Scan for the cell matching the given text and deliver its [x, y] coordinate at center. 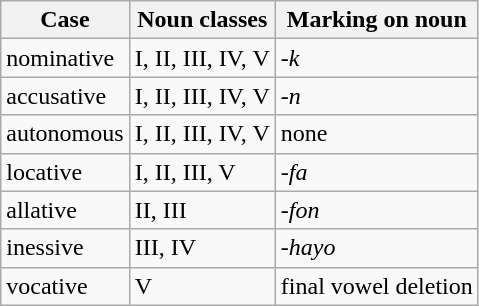
autonomous [65, 134]
locative [65, 172]
final vowel deletion [376, 286]
accusative [65, 96]
II, III [202, 210]
Marking on noun [376, 20]
-n [376, 96]
none [376, 134]
-fa [376, 172]
inessive [65, 248]
III, IV [202, 248]
V [202, 286]
-hayo [376, 248]
vocative [65, 286]
nominative [65, 58]
allative [65, 210]
-fon [376, 210]
-k [376, 58]
Case [65, 20]
I, II, III, V [202, 172]
Noun classes [202, 20]
